Output the [X, Y] coordinate of the center of the cell containing the given text.  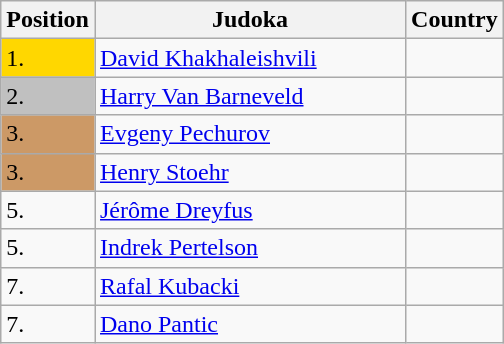
Henry Stoehr [250, 172]
Dano Pantic [250, 324]
Harry Van Barneveld [250, 96]
Indrek Pertelson [250, 248]
David Khakhaleishvili [250, 58]
Country [455, 20]
Jérôme Dreyfus [250, 210]
Position [48, 20]
Evgeny Pechurov [250, 134]
2. [48, 96]
1. [48, 58]
Judoka [250, 20]
Rafal Kubacki [250, 286]
